Locate the cell with the specified text and output its [X, Y] center coordinate. 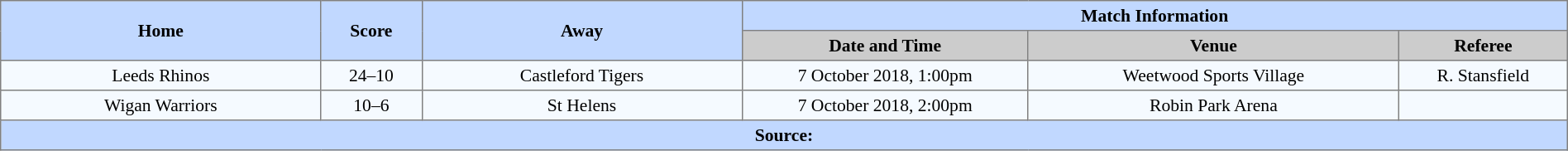
24–10 [371, 75]
Away [582, 31]
Robin Park Arena [1213, 105]
Score [371, 31]
Source: [784, 135]
R. Stansfield [1483, 75]
Date and Time [885, 46]
St Helens [582, 105]
7 October 2018, 1:00pm [885, 75]
Weetwood Sports Village [1213, 75]
7 October 2018, 2:00pm [885, 105]
10–6 [371, 105]
Home [160, 31]
Match Information [1154, 16]
Castleford Tigers [582, 75]
Wigan Warriors [160, 105]
Leeds Rhinos [160, 75]
Referee [1483, 46]
Venue [1213, 46]
